Identify which cell holds the provided text, then report its (X, Y) central coordinate. 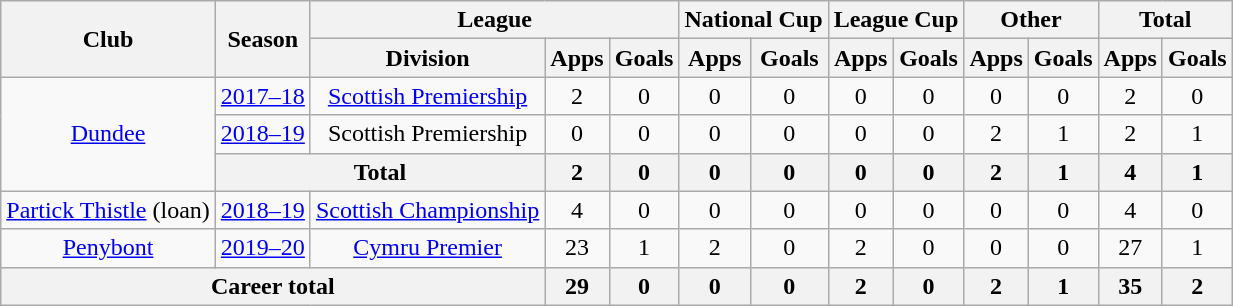
27 (1130, 248)
Career total (273, 286)
Partick Thistle (loan) (108, 210)
2019–20 (262, 248)
Other (1031, 20)
League (494, 20)
League Cup (896, 20)
Penybont (108, 248)
Season (262, 39)
35 (1130, 286)
Scottish Championship (427, 210)
2017–18 (262, 96)
National Cup (754, 20)
Cymru Premier (427, 248)
Club (108, 39)
Dundee (108, 134)
Division (427, 58)
23 (577, 248)
29 (577, 286)
